Pinpoint the cell where the given text exists, returning its (x, y) midpoint coordinate. 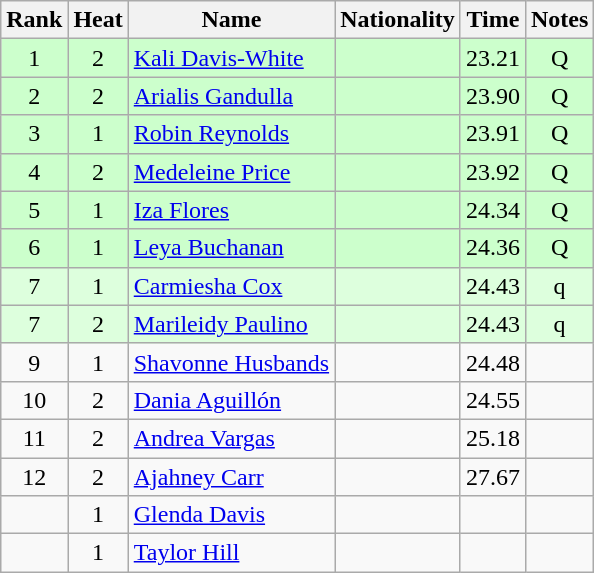
Medeleine Price (231, 172)
6 (34, 248)
Notes (559, 20)
Heat (98, 20)
Kali Davis-White (231, 58)
Robin Reynolds (231, 134)
4 (34, 172)
12 (34, 477)
Leya Buchanan (231, 248)
23.90 (492, 96)
Iza Flores (231, 210)
23.21 (492, 58)
23.91 (492, 134)
Arialis Gandulla (231, 96)
Ajahney Carr (231, 477)
Taylor Hill (231, 553)
Dania Aguillón (231, 400)
Marileidy Paulino (231, 324)
24.36 (492, 248)
Nationality (398, 20)
11 (34, 438)
23.92 (492, 172)
10 (34, 400)
Carmiesha Cox (231, 286)
Time (492, 20)
Andrea Vargas (231, 438)
Shavonne Husbands (231, 362)
5 (34, 210)
Name (231, 20)
9 (34, 362)
24.48 (492, 362)
27.67 (492, 477)
Rank (34, 20)
25.18 (492, 438)
Glenda Davis (231, 515)
24.55 (492, 400)
3 (34, 134)
24.34 (492, 210)
